Identify which cell holds the provided text, then report its (x, y) central coordinate. 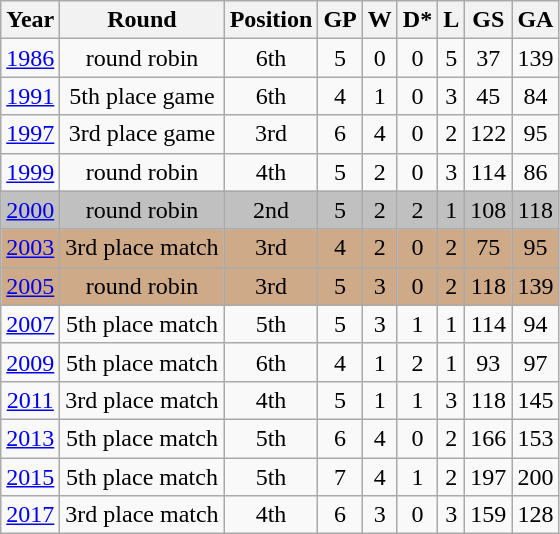
Round (142, 20)
94 (536, 324)
84 (536, 96)
GS (488, 20)
1999 (30, 172)
45 (488, 96)
75 (488, 248)
97 (536, 362)
1991 (30, 96)
37 (488, 58)
L (452, 20)
2000 (30, 210)
W (380, 20)
Year (30, 20)
GP (340, 20)
GA (536, 20)
166 (488, 438)
3rd place game (142, 134)
197 (488, 477)
2017 (30, 515)
1997 (30, 134)
2015 (30, 477)
2nd (271, 210)
159 (488, 515)
153 (536, 438)
86 (536, 172)
5th place game (142, 96)
2003 (30, 248)
122 (488, 134)
D* (417, 20)
1986 (30, 58)
128 (536, 515)
2013 (30, 438)
200 (536, 477)
145 (536, 400)
108 (488, 210)
2011 (30, 400)
7 (340, 477)
Position (271, 20)
93 (488, 362)
2005 (30, 286)
2009 (30, 362)
2007 (30, 324)
